Provide the [x, y] coordinate of the cell's center where the given text is located.  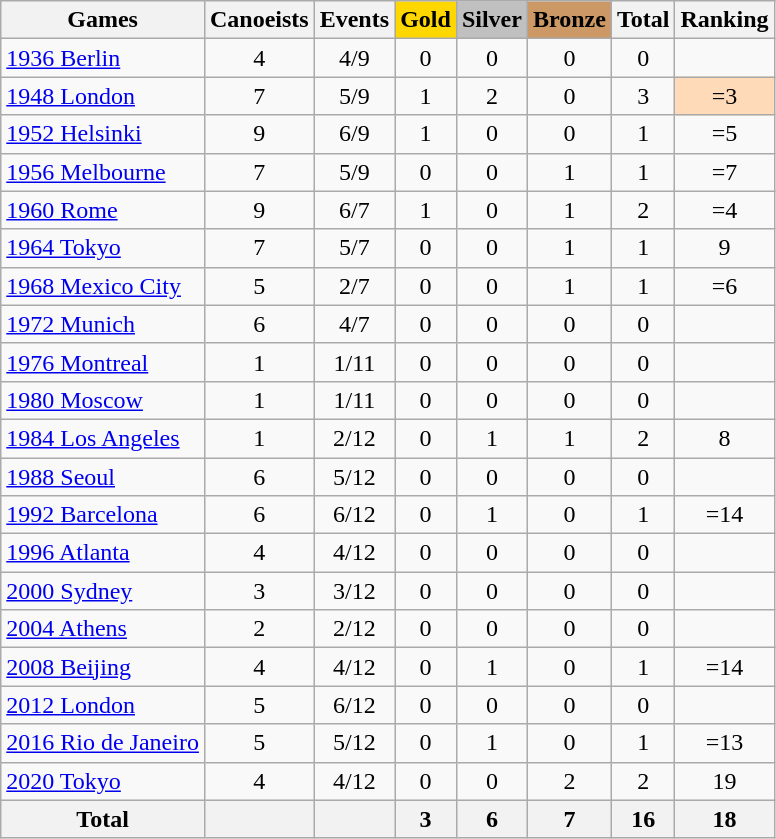
=4 [724, 210]
1976 Montreal [103, 362]
Ranking [724, 20]
1968 Mexico City [103, 286]
=3 [724, 96]
=13 [724, 743]
Silver [492, 20]
=7 [724, 172]
2020 Tokyo [103, 781]
2004 Athens [103, 629]
8 [724, 438]
3/12 [354, 591]
Events [354, 20]
1988 Seoul [103, 477]
1980 Moscow [103, 400]
1996 Atlanta [103, 553]
1936 Berlin [103, 58]
2016 Rio de Janeiro [103, 743]
Canoeists [259, 20]
1964 Tokyo [103, 248]
2/7 [354, 286]
4/9 [354, 58]
=6 [724, 286]
2012 London [103, 705]
1984 Los Angeles [103, 438]
6/7 [354, 210]
Games [103, 20]
=5 [724, 134]
16 [643, 819]
1960 Rome [103, 210]
4/7 [354, 324]
1992 Barcelona [103, 515]
1972 Munich [103, 324]
Gold [426, 20]
2000 Sydney [103, 591]
19 [724, 781]
18 [724, 819]
1956 Melbourne [103, 172]
Bronze [569, 20]
2008 Beijing [103, 667]
1952 Helsinki [103, 134]
5/7 [354, 248]
1948 London [103, 96]
6/9 [354, 134]
